Capture the cell that displays the provided text and extract its [X, Y] central coordinate. 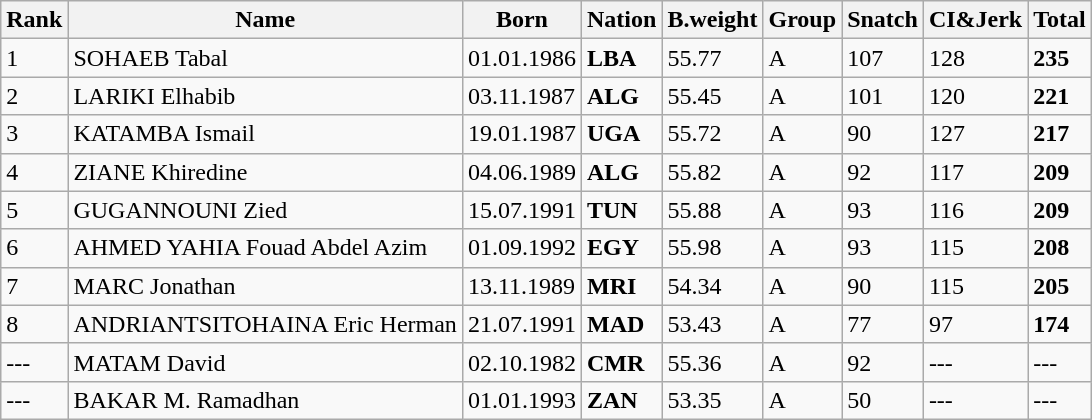
15.07.1991 [522, 210]
208 [1060, 248]
Group [802, 20]
205 [1060, 286]
GUGANNOUNI Zied [266, 210]
128 [975, 58]
8 [34, 324]
217 [1060, 134]
55.88 [712, 210]
7 [34, 286]
Rank [34, 20]
53.43 [712, 324]
174 [1060, 324]
Born [522, 20]
ANDRIANTSITOHAINA Eric Herman [266, 324]
55.77 [712, 58]
ZAN [621, 400]
MRI [621, 286]
01.01.1993 [522, 400]
19.01.1987 [522, 134]
6 [34, 248]
Nation [621, 20]
53.35 [712, 400]
Name [266, 20]
55.82 [712, 172]
127 [975, 134]
Total [1060, 20]
ZIANE Khiredine [266, 172]
03.11.1987 [522, 96]
UGA [621, 134]
LARIKI Elhabib [266, 96]
55.36 [712, 362]
5 [34, 210]
SOHAEB Tabal [266, 58]
97 [975, 324]
EGY [621, 248]
117 [975, 172]
B.weight [712, 20]
CMR [621, 362]
4 [34, 172]
CI&Jerk [975, 20]
13.11.1989 [522, 286]
04.06.1989 [522, 172]
235 [1060, 58]
2 [34, 96]
21.07.1991 [522, 324]
MAD [621, 324]
TUN [621, 210]
50 [883, 400]
120 [975, 96]
54.34 [712, 286]
LBA [621, 58]
Snatch [883, 20]
02.10.1982 [522, 362]
55.98 [712, 248]
101 [883, 96]
77 [883, 324]
KATAMBA Ismail [266, 134]
3 [34, 134]
MATAM David [266, 362]
01.01.1986 [522, 58]
107 [883, 58]
116 [975, 210]
1 [34, 58]
01.09.1992 [522, 248]
55.45 [712, 96]
AHMED YAHIA Fouad Abdel Azim [266, 248]
MARC Jonathan [266, 286]
BAKAR M. Ramadhan [266, 400]
221 [1060, 96]
55.72 [712, 134]
